Search for the cell housing the specified text and yield its [X, Y] center coordinate. 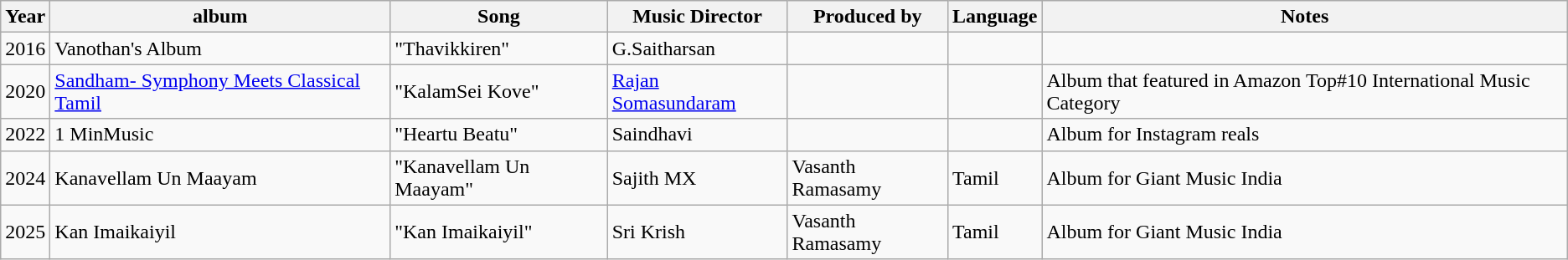
Album that featured in Amazon Top#10 International Music Category [1305, 92]
Produced by [868, 17]
Sandham- Symphony Meets Classical Tamil [220, 92]
Sri Krish [697, 232]
2025 [25, 232]
Rajan Somasundaram [697, 92]
"Thavikkiren" [499, 48]
2020 [25, 92]
"Kanavellam Un Maayam" [499, 177]
Saindhavi [697, 135]
Notes [1305, 17]
2016 [25, 48]
album [220, 17]
2022 [25, 135]
Kanavellam Un Maayam [220, 177]
G.Saitharsan [697, 48]
2024 [25, 177]
Year [25, 17]
"Heartu Beatu" [499, 135]
"KalamSei Kove" [499, 92]
Language [994, 17]
Music Director [697, 17]
Sajith MX [697, 177]
"Kan Imaikaiyil" [499, 232]
Song [499, 17]
1 MinMusic [220, 135]
Album for Instagram reals [1305, 135]
Kan Imaikaiyil [220, 232]
Vanothan's Album [220, 48]
